Detect which cell encompasses the target text, then output its [X, Y] center coordinate. 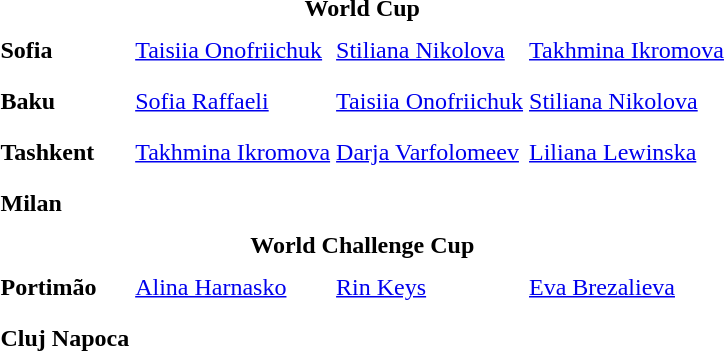
Alina Harnasko [233, 287]
Darja Varfolomeev [430, 152]
Stiliana Nikolova [430, 50]
Rin Keys [430, 287]
Sofia Raffaeli [233, 101]
Takhmina Ikromova [233, 152]
